Output the [X, Y] coordinate of the center of the cell containing the given text.  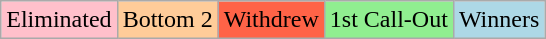
Withdrew [271, 20]
Eliminated [59, 20]
Winners [498, 20]
Bottom 2 [168, 20]
1st Call-Out [388, 20]
